Detect which cell encompasses the target text, then output its (X, Y) center coordinate. 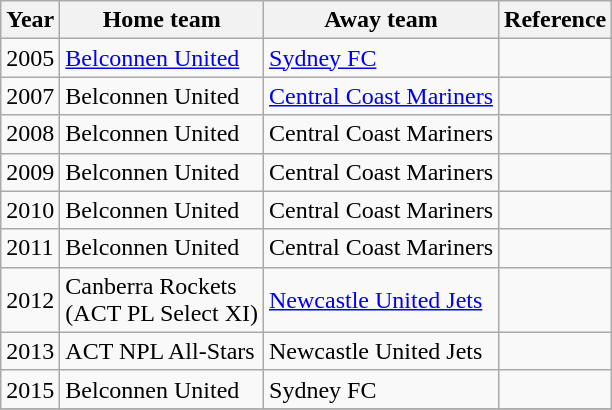
2015 (30, 389)
ACT NPL All-Stars (162, 351)
Year (30, 20)
2010 (30, 210)
Reference (556, 20)
2013 (30, 351)
Canberra Rockets(ACT PL Select XI) (162, 300)
2005 (30, 58)
Home team (162, 20)
2009 (30, 172)
2007 (30, 96)
2011 (30, 248)
2008 (30, 134)
2012 (30, 300)
Away team (382, 20)
